Return the (X, Y) coordinate for the center point of the cell that contains the specified text.  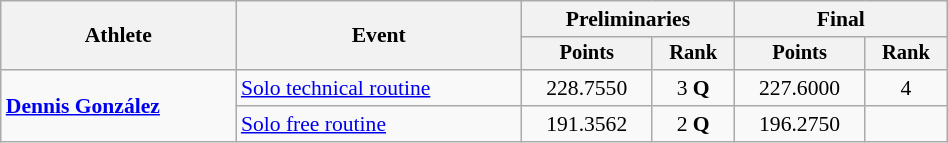
Solo free routine (379, 124)
Preliminaries (628, 19)
Dennis González (118, 106)
3 Q (693, 88)
Athlete (118, 36)
Solo technical routine (379, 88)
191.3562 (587, 124)
Event (379, 36)
2 Q (693, 124)
196.2750 (799, 124)
4 (906, 88)
227.6000 (799, 88)
Final (840, 19)
228.7550 (587, 88)
